Scan for the cell matching the given text and deliver its [X, Y] coordinate at center. 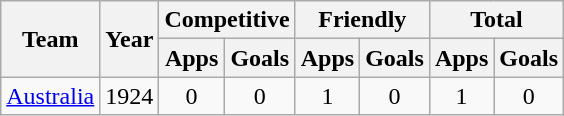
1924 [130, 96]
Year [130, 39]
Friendly [362, 20]
Total [496, 20]
Australia [50, 96]
Team [50, 39]
Competitive [227, 20]
